Return the (X, Y) coordinate for the center point of the cell that contains the specified text.  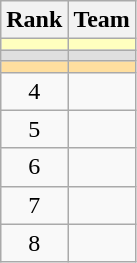
Team (102, 20)
4 (34, 91)
8 (34, 243)
5 (34, 129)
6 (34, 167)
Rank (34, 20)
7 (34, 205)
